Locate the cell with the specified text and output its (x, y) center coordinate. 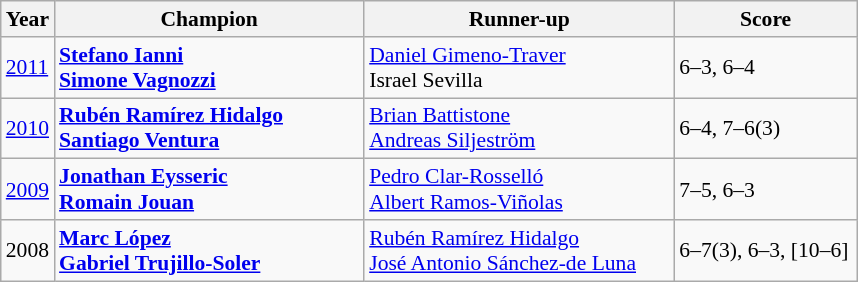
6–3, 6–4 (766, 68)
2011 (28, 68)
Year (28, 19)
2009 (28, 190)
Brian Battistone Andreas Siljeström (519, 128)
2008 (28, 250)
Runner-up (519, 19)
Jonathan Eysseric Romain Jouan (209, 190)
Pedro Clar-Rosselló Albert Ramos-Viñolas (519, 190)
6–4, 7–6(3) (766, 128)
2010 (28, 128)
Champion (209, 19)
Stefano Ianni Simone Vagnozzi (209, 68)
Score (766, 19)
Rubén Ramírez Hidalgo Santiago Ventura (209, 128)
Marc López Gabriel Trujillo-Soler (209, 250)
7–5, 6–3 (766, 190)
Daniel Gimeno-Traver Israel Sevilla (519, 68)
Rubén Ramírez Hidalgo José Antonio Sánchez-de Luna (519, 250)
6–7(3), 6–3, [10–6] (766, 250)
